Extract the [X, Y] coordinate from the center of the cell holding the provided text.  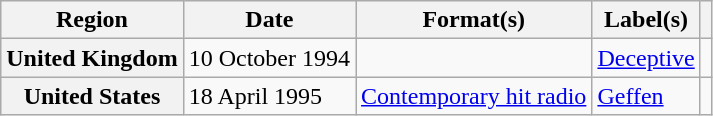
Label(s) [646, 20]
United Kingdom [92, 58]
Format(s) [474, 20]
United States [92, 96]
Date [269, 20]
18 April 1995 [269, 96]
Contemporary hit radio [474, 96]
Deceptive [646, 58]
Region [92, 20]
Geffen [646, 96]
10 October 1994 [269, 58]
